Capture the cell that displays the provided text and extract its [X, Y] central coordinate. 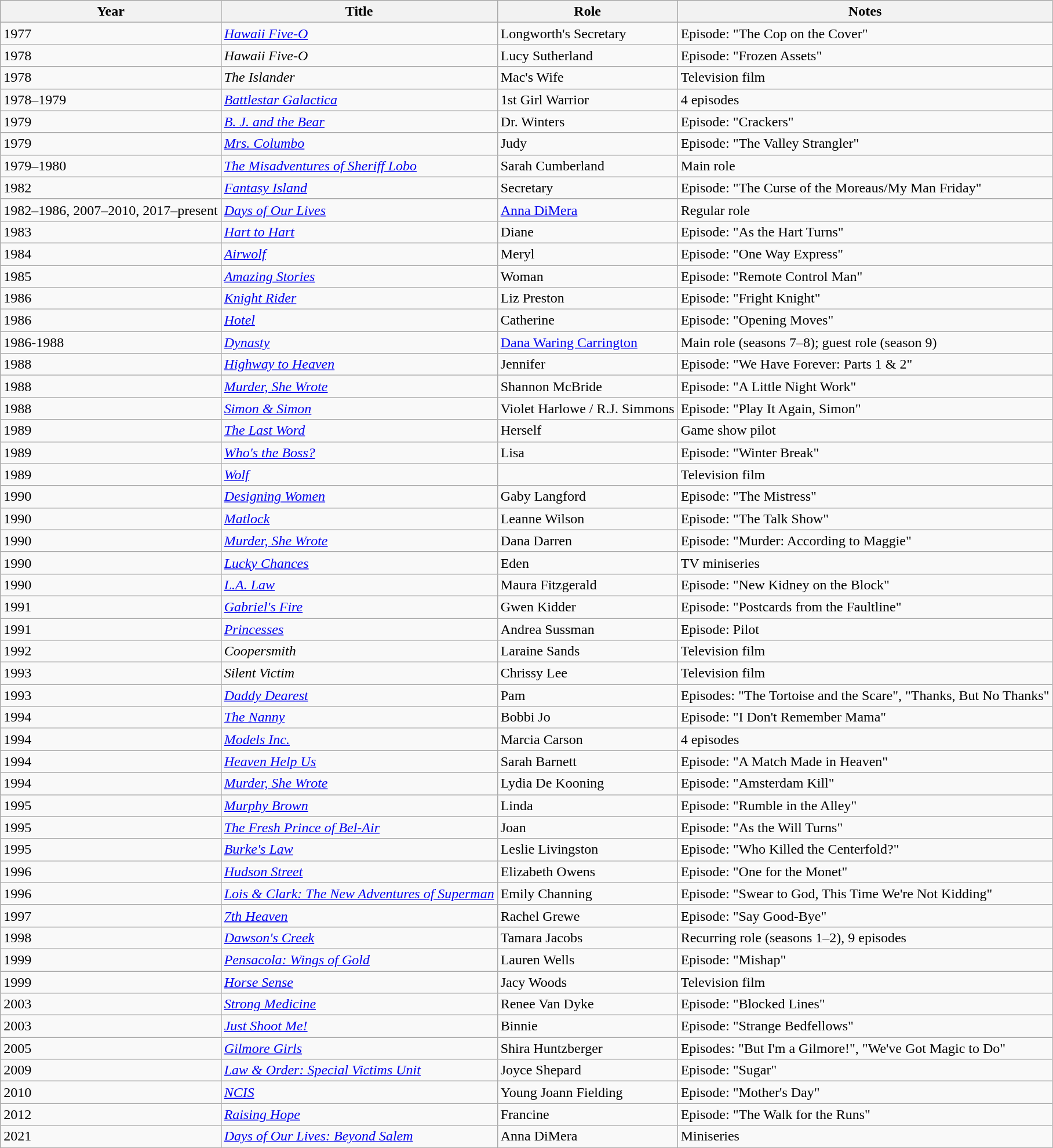
Regular role [865, 210]
Episode: "Sugar" [865, 1070]
Role [588, 12]
Lauren Wells [588, 960]
Leanne Wilson [588, 519]
Lois & Clark: The New Adventures of Superman [359, 894]
Longworth's Secretary [588, 34]
1998 [111, 938]
Renee Van Dyke [588, 1004]
Title [359, 12]
Princesses [359, 629]
Episode: "Frozen Assets" [865, 56]
Episode: "The Curse of the Moreaus/My Man Friday" [865, 188]
Mac's Wife [588, 78]
Raising Hope [359, 1114]
Daddy Dearest [359, 695]
Dawson's Creek [359, 938]
Episode: "Postcards from the Faultline" [865, 607]
Heaven Help Us [359, 761]
Episode: "New Kidney on the Block" [865, 585]
Recurring role (seasons 1–2), 9 episodes [865, 938]
Fantasy Island [359, 188]
The Last Word [359, 431]
Episode: "Rumble in the Alley" [865, 806]
Dynasty [359, 342]
1978–1979 [111, 100]
Violet Harlowe / R.J. Simmons [588, 409]
Meryl [588, 254]
Days of Our Lives [359, 210]
NCIS [359, 1092]
B. J. and the Bear [359, 122]
Judy [588, 144]
Maura Fitzgerald [588, 585]
Chrissy Lee [588, 673]
Game show pilot [865, 431]
Episode: "One Way Express" [865, 254]
Episode: "Winter Break" [865, 453]
Episode: "Mother's Day" [865, 1092]
Who's the Boss? [359, 453]
1977 [111, 34]
Days of Our Lives: Beyond Salem [359, 1136]
2009 [111, 1070]
Elizabeth Owens [588, 872]
Woman [588, 276]
1983 [111, 232]
1979–1980 [111, 166]
Strong Medicine [359, 1004]
Murphy Brown [359, 806]
Bobbi Jo [588, 717]
Main role (seasons 7–8); guest role (season 9) [865, 342]
Episodes: "The Tortoise and the Scare", "Thanks, But No Thanks" [865, 695]
Battlestar Galactica [359, 100]
Law & Order: Special Victims Unit [359, 1070]
Just Shoot Me! [359, 1026]
Leslie Livingston [588, 850]
The Islander [359, 78]
Horse Sense [359, 982]
Lisa [588, 453]
1982 [111, 188]
Shannon McBride [588, 387]
Episode: "A Match Made in Heaven" [865, 761]
Joan [588, 828]
1st Girl Warrior [588, 100]
Mrs. Columbo [359, 144]
Gwen Kidder [588, 607]
Hudson Street [359, 872]
Gilmore Girls [359, 1048]
Gaby Langford [588, 497]
Linda [588, 806]
Hart to Hart [359, 232]
1986-1988 [111, 342]
Episode: "One for the Monet" [865, 872]
Lucky Chances [359, 563]
Episode: "Fright Knight" [865, 298]
Episode: "Say Good-Bye" [865, 916]
Emily Channing [588, 894]
TV miniseries [865, 563]
Francine [588, 1114]
Pensacola: Wings of Gold [359, 960]
Notes [865, 12]
Wolf [359, 475]
2021 [111, 1136]
Burke's Law [359, 850]
2005 [111, 1048]
Herself [588, 431]
Episode: "The Mistress" [865, 497]
The Misadventures of Sheriff Lobo [359, 166]
Airwolf [359, 254]
Episode: "Mishap" [865, 960]
Amazing Stories [359, 276]
Episode: "As the Will Turns" [865, 828]
Episodes: "But I'm a Gilmore!", "We've Got Magic to Do" [865, 1048]
Lucy Sutherland [588, 56]
Episode: "We Have Forever: Parts 1 & 2" [865, 365]
7th Heaven [359, 916]
Diane [588, 232]
Tamara Jacobs [588, 938]
Miniseries [865, 1136]
Lydia De Kooning [588, 783]
Dana Waring Carrington [588, 342]
Laraine Sands [588, 651]
Jacy Woods [588, 982]
Catherine [588, 320]
Episode: Pilot [865, 629]
Episode: "Amsterdam Kill" [865, 783]
1985 [111, 276]
Knight Rider [359, 298]
Episode: "The Talk Show" [865, 519]
Marcia Carson [588, 739]
Dana Darren [588, 541]
Silent Victim [359, 673]
Designing Women [359, 497]
Coopersmith [359, 651]
Episode: "A Little Night Work" [865, 387]
Gabriel's Fire [359, 607]
2012 [111, 1114]
Episode: "Play It Again, Simon" [865, 409]
Binnie [588, 1026]
Year [111, 12]
Episode: "The Walk for the Runs" [865, 1114]
Pam [588, 695]
The Nanny [359, 717]
Sarah Cumberland [588, 166]
Eden [588, 563]
Episode: "The Cop on the Cover" [865, 34]
Episode: "Opening Moves" [865, 320]
Young Joann Fielding [588, 1092]
Episode: "Who Killed the Centerfold?" [865, 850]
Episode: "The Valley Strangler" [865, 144]
1984 [111, 254]
1997 [111, 916]
Jennifer [588, 365]
1982–1986, 2007–2010, 2017–present [111, 210]
Episode: "Remote Control Man" [865, 276]
Episode: "Swear to God, This Time We're Not Kidding" [865, 894]
Rachel Grewe [588, 916]
Main role [865, 166]
Episode: "As the Hart Turns" [865, 232]
Andrea Sussman [588, 629]
Matlock [359, 519]
Episode: "Blocked Lines" [865, 1004]
L.A. Law [359, 585]
Episode: "I Don't Remember Mama" [865, 717]
Sarah Barnett [588, 761]
Liz Preston [588, 298]
Secretary [588, 188]
Joyce Shepard [588, 1070]
Episode: "Murder: According to Maggie" [865, 541]
Simon & Simon [359, 409]
2010 [111, 1092]
Episode: "Crackers" [865, 122]
Episode: "Strange Bedfellows" [865, 1026]
Hotel [359, 320]
1992 [111, 651]
The Fresh Prince of Bel-Air [359, 828]
Highway to Heaven [359, 365]
Models Inc. [359, 739]
Shira Huntzberger [588, 1048]
Dr. Winters [588, 122]
